Extract the [x, y] coordinate from the center of the cell holding the provided text.  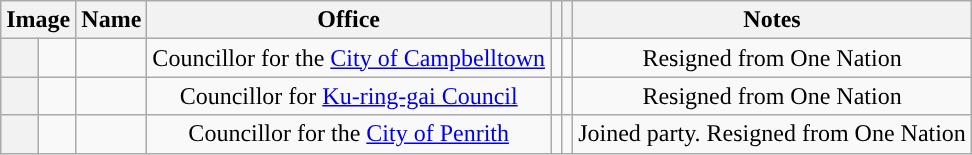
Councillor for the City of Campbelltown [349, 58]
Councillor for Ku-ring-gai Council [349, 96]
Office [349, 20]
Notes [772, 20]
Joined party. Resigned from One Nation [772, 134]
Image [38, 20]
Name [112, 20]
Councillor for the City of Penrith [349, 134]
